Pinpoint the cell where the given text exists, returning its [x, y] midpoint coordinate. 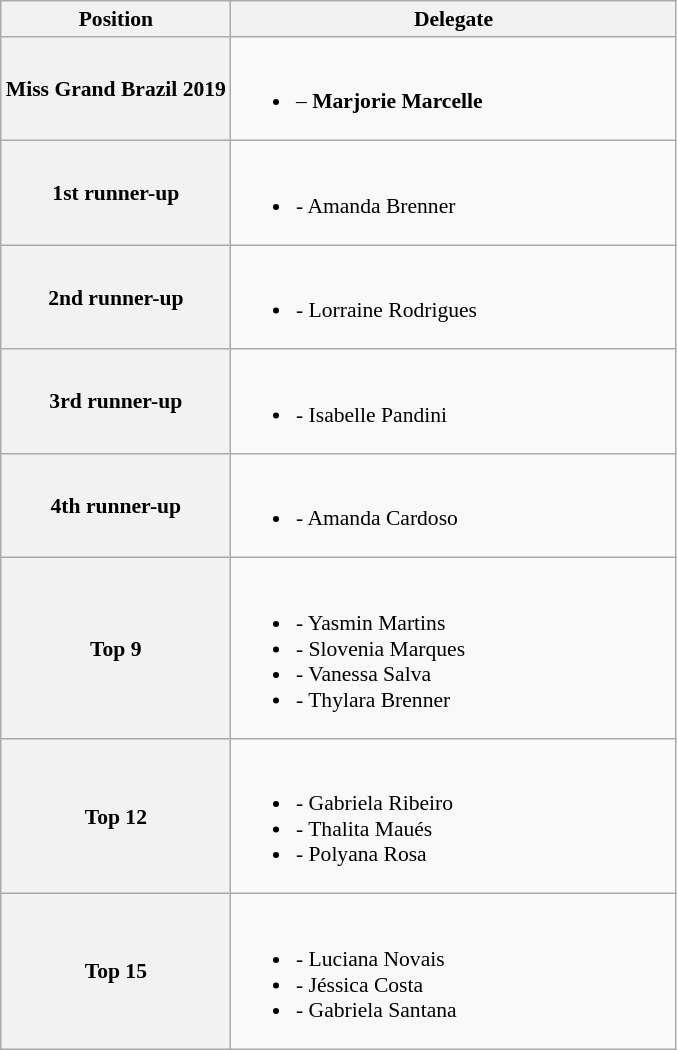
- Lorraine Rodrigues [454, 297]
Miss Grand Brazil 2019 [116, 89]
Top 12 [116, 816]
2nd runner-up [116, 297]
- Gabriela Ribeiro - Thalita Maués- Polyana Rosa [454, 816]
– Marjorie Marcelle [454, 89]
4th runner-up [116, 506]
Top 15 [116, 972]
3rd runner-up [116, 402]
- Luciana Novais - Jéssica Costa - Gabriela Santana [454, 972]
- Amanda Cardoso [454, 506]
- Isabelle Pandini [454, 402]
- Yasmin Martins- Slovenia Marques - Vanessa Salva - Thylara Brenner [454, 648]
Position [116, 19]
Top 9 [116, 648]
- Amanda Brenner [454, 193]
Delegate [454, 19]
1st runner-up [116, 193]
